For the text-containing cell, return its midpoint in [x, y] coordinate format. 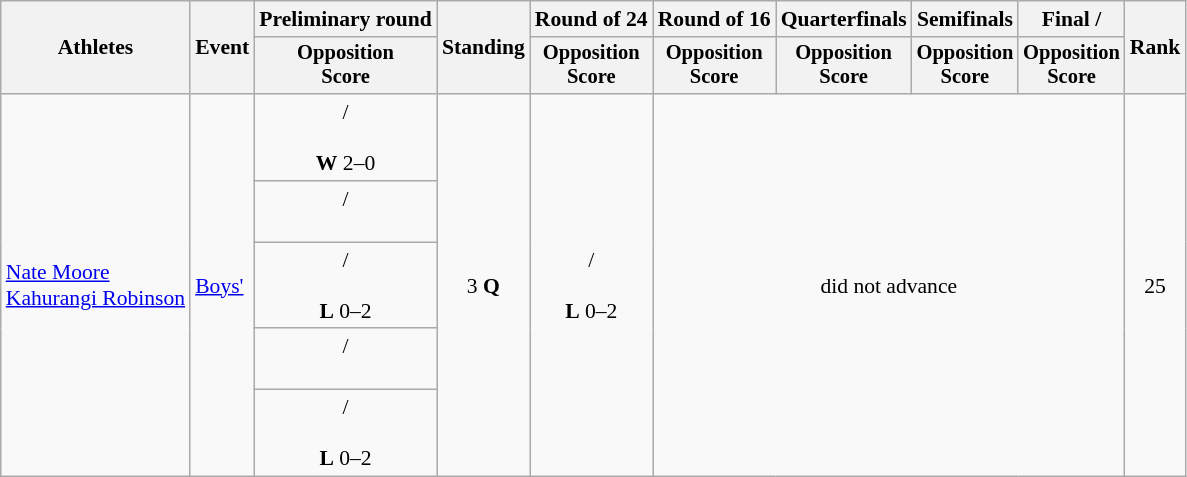
25 [1156, 285]
Round of 16 [714, 19]
Event [222, 48]
Rank [1156, 48]
Boys' [222, 285]
Semifinals [966, 19]
Quarterfinals [844, 19]
Round of 24 [592, 19]
3 Q [484, 285]
Athletes [96, 48]
/W 2–0 [346, 138]
Final / [1072, 19]
Standing [484, 48]
Preliminary round [346, 19]
did not advance [889, 285]
Nate MooreKahurangi Robinson [96, 285]
